Capture the cell that displays the provided text and extract its (X, Y) central coordinate. 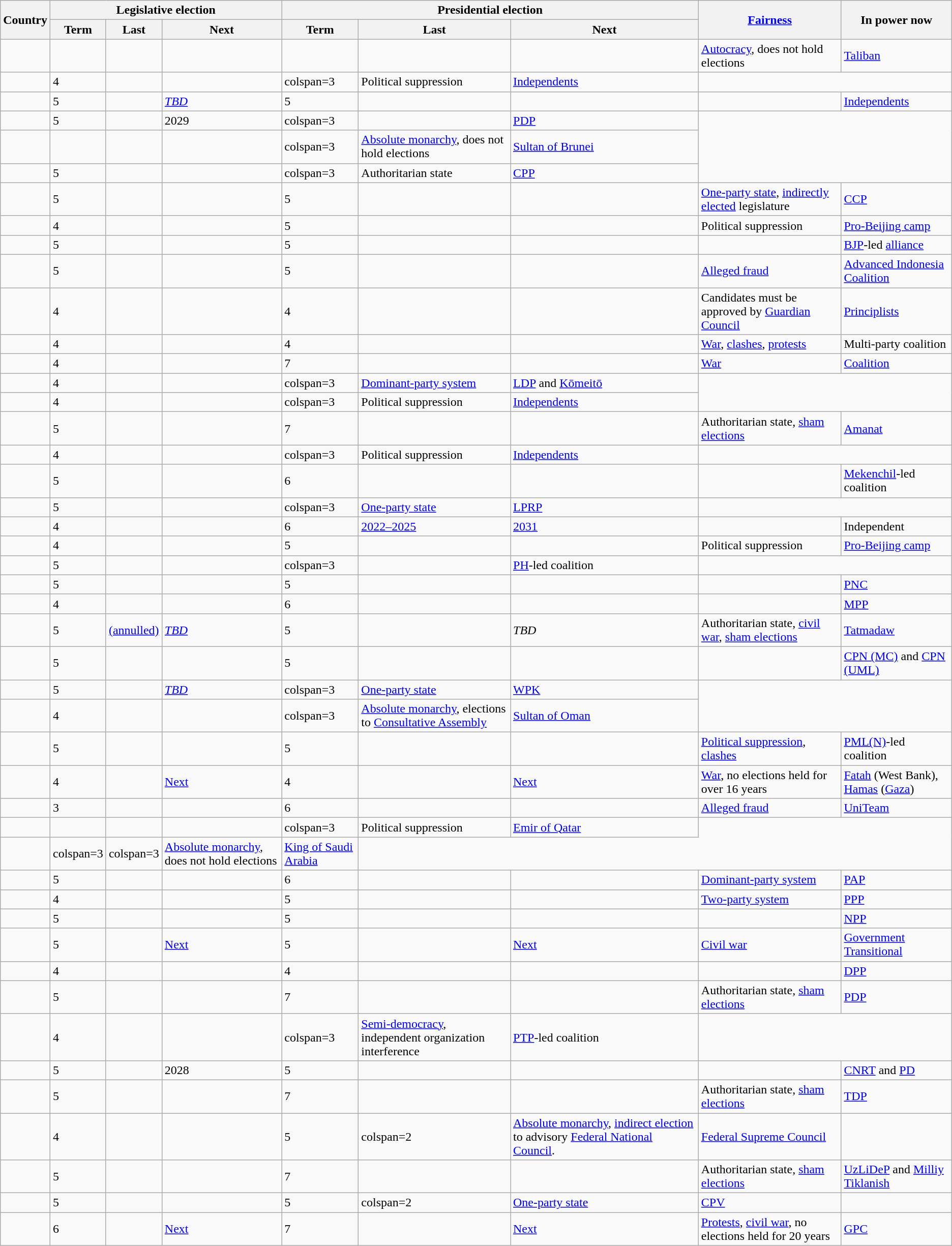
DPP (896, 971)
Mekenchil-led coalition (896, 481)
Authoritarian state (434, 173)
PPP (896, 899)
TDP (896, 1096)
Semi-democracy, independent organization interference (434, 1037)
Legislative election (166, 10)
Emir of Qatar (605, 827)
BJP-led alliance (896, 245)
PH-led coalition (605, 565)
PTP-led coalition (605, 1037)
GPC (896, 1229)
CPV (770, 1203)
UzLiDeP and Milliy Tiklanish (896, 1177)
3 (78, 808)
One-party state, indirectly elected legislature (770, 199)
Protests, civil war, no elections held for 20 years (770, 1229)
Autocracy, does not hold elections (770, 56)
PML(N)-led coalition (896, 749)
War (770, 364)
2028 (222, 1070)
Federal Supreme Council (770, 1136)
Independent (896, 526)
PNC (896, 584)
CNRT and PD (896, 1070)
2029 (222, 121)
Country (25, 20)
LDP and Kōmeitō (605, 383)
Government Transitional (896, 945)
NPP (896, 918)
Sultan of Oman (605, 716)
LPRP (605, 507)
Coalition (896, 364)
UniTeam (896, 808)
Candidates must be approved by Guardian Council (770, 311)
Political suppression, clashes (770, 749)
Absolute monarchy, indirect election to advisory Federal National Council. (605, 1136)
Multi-party coalition (896, 344)
Sultan of Brunei (605, 146)
War, no elections held for over 16 years (770, 782)
Taliban (896, 56)
Presidential election (490, 10)
(annulled) (134, 630)
Civil war (770, 945)
War, clashes, protests (770, 344)
King of Saudi Arabia (320, 853)
In power now (896, 20)
Two-party system (770, 899)
Authoritarian state, civil war, sham elections (770, 630)
Fairness (770, 20)
2022–2025 (434, 526)
Advanced Indonesia Coalition (896, 271)
CCP (896, 199)
Principlists (896, 311)
CPP (605, 173)
Tatmadaw (896, 630)
2031 (605, 526)
PAP (896, 880)
MPP (896, 604)
CPN (MC) and CPN (UML) (896, 663)
WPK (605, 689)
Fatah (West Bank), Hamas (Gaza) (896, 782)
Amanat (896, 428)
Absolute monarchy, elections to Consultative Assembly (434, 716)
